Capture the cell that displays the provided text and extract its [X, Y] central coordinate. 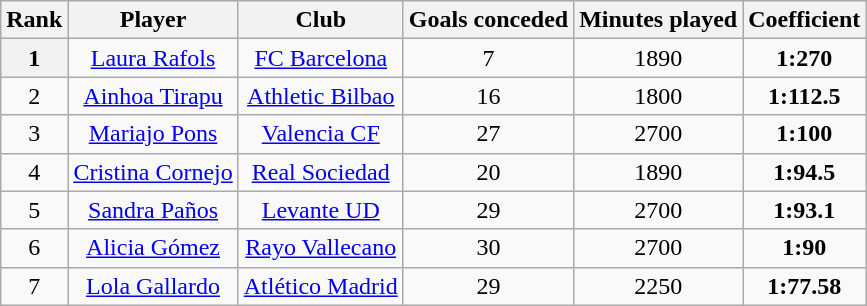
6 [34, 248]
Rank [34, 20]
1:270 [804, 58]
1:93.1 [804, 210]
Lola Gallardo [153, 286]
1:112.5 [804, 96]
5 [34, 210]
Mariajo Pons [153, 134]
Cristina Cornejo [153, 172]
1 [34, 58]
Minutes played [658, 20]
2 [34, 96]
4 [34, 172]
Atlético Madrid [320, 286]
Levante UD [320, 210]
FC Barcelona [320, 58]
1:90 [804, 248]
20 [488, 172]
30 [488, 248]
3 [34, 134]
Ainhoa Tirapu [153, 96]
1:94.5 [804, 172]
27 [488, 134]
Valencia CF [320, 134]
Sandra Paños [153, 210]
Coefficient [804, 20]
1:100 [804, 134]
Club [320, 20]
2250 [658, 286]
16 [488, 96]
Real Sociedad [320, 172]
Player [153, 20]
Athletic Bilbao [320, 96]
Rayo Vallecano [320, 248]
1800 [658, 96]
Alicia Gómez [153, 248]
1:77.58 [804, 286]
Laura Rafols [153, 58]
Goals conceded [488, 20]
